Find where the given text appears and provide that cell's center as [x, y] coordinate. 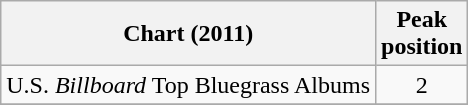
2 [422, 85]
Chart (2011) [188, 34]
U.S. Billboard Top Bluegrass Albums [188, 85]
Peakposition [422, 34]
